Scan for the cell matching the given text and deliver its [X, Y] coordinate at center. 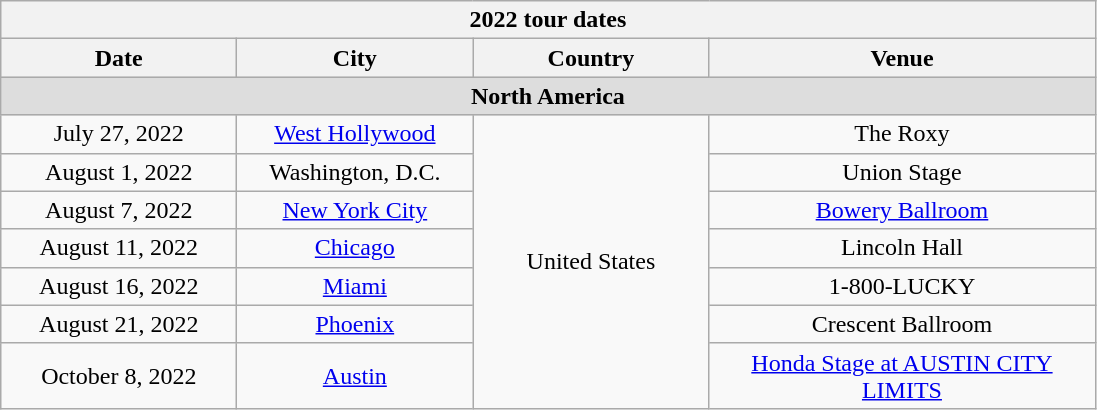
October 8, 2022 [119, 376]
August 11, 2022 [119, 248]
West Hollywood [355, 134]
Union Stage [902, 172]
Date [119, 58]
New York City [355, 210]
Bowery Ballroom [902, 210]
Crescent Ballroom [902, 324]
July 27, 2022 [119, 134]
2022 tour dates [548, 20]
North America [548, 96]
Country [591, 58]
Chicago [355, 248]
Austin [355, 376]
Lincoln Hall [902, 248]
The Roxy [902, 134]
August 7, 2022 [119, 210]
August 21, 2022 [119, 324]
Venue [902, 58]
Phoenix [355, 324]
Honda Stage at AUSTIN CITY LIMITS [902, 376]
August 1, 2022 [119, 172]
Miami [355, 286]
City [355, 58]
August 16, 2022 [119, 286]
1-800-LUCKY [902, 286]
Washington, D.C. [355, 172]
United States [591, 262]
